Return the [X, Y] coordinate for the center point of the cell that contains the specified text.  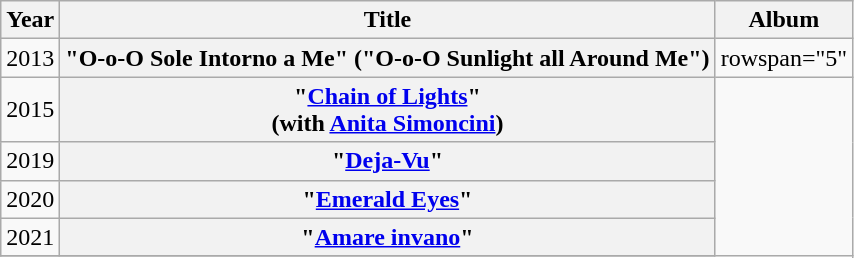
2020 [30, 199]
Album [784, 20]
2019 [30, 161]
"O-o-O Sole Intorno a Me" ("O-o-O Sunlight all Around Me") [388, 58]
2021 [30, 237]
Year [30, 20]
"Amare invano" [388, 237]
2015 [30, 110]
2013 [30, 58]
rowspan="5" [784, 58]
"Chain of Lights"(with Anita Simoncini) [388, 110]
"Deja-Vu" [388, 161]
"Emerald Eyes" [388, 199]
Title [388, 20]
